Capture the cell that displays the provided text and extract its [X, Y] central coordinate. 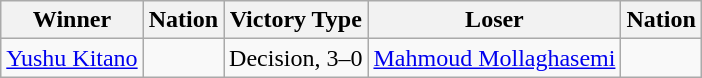
Yushu Kitano [72, 58]
Loser [494, 20]
Victory Type [296, 20]
Decision, 3–0 [296, 58]
Winner [72, 20]
Mahmoud Mollaghasemi [494, 58]
